Detect which cell encompasses the target text, then output its [x, y] center coordinate. 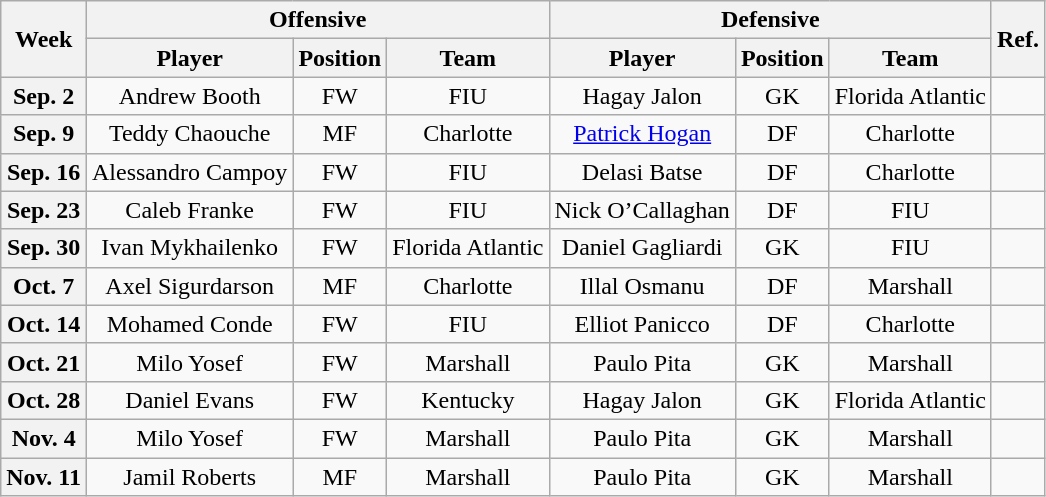
Kentucky [468, 400]
Caleb Franke [190, 210]
Offensive [318, 20]
Daniel Gagliardi [642, 248]
Delasi Batse [642, 172]
Nov. 4 [44, 438]
Axel Sigurdarson [190, 286]
Nov. 11 [44, 477]
Alessandro Campoy [190, 172]
Jamil Roberts [190, 477]
Defensive [770, 20]
Oct. 21 [44, 362]
Oct. 28 [44, 400]
Oct. 7 [44, 286]
Sep. 23 [44, 210]
Andrew Booth [190, 96]
Oct. 14 [44, 324]
Mohamed Conde [190, 324]
Daniel Evans [190, 400]
Illal Osmanu [642, 286]
Sep. 30 [44, 248]
Sep. 16 [44, 172]
Elliot Panicco [642, 324]
Patrick Hogan [642, 134]
Sep. 2 [44, 96]
Week [44, 39]
Teddy Chaouche [190, 134]
Sep. 9 [44, 134]
Nick O’Callaghan [642, 210]
Ref. [1018, 39]
Ivan Mykhailenko [190, 248]
